Return [X, Y] of the center of cell containing provided text 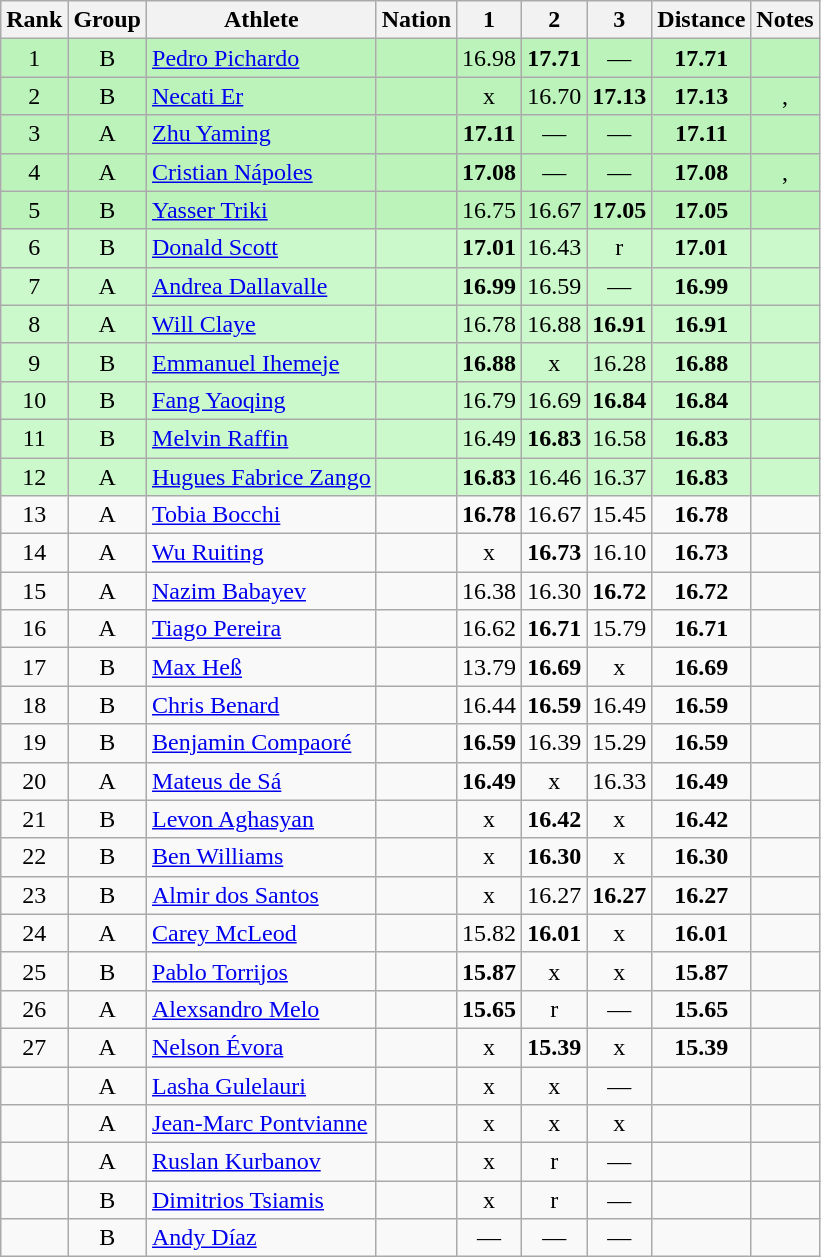
23 [34, 895]
15.79 [620, 629]
Group [108, 20]
15.29 [620, 743]
Almir dos Santos [262, 895]
Andy Díaz [262, 1238]
Athlete [262, 20]
17 [34, 667]
16.46 [554, 477]
Nazim Babayev [262, 591]
15.45 [620, 515]
Dimitrios Tsiamis [262, 1200]
22 [34, 857]
Mateus de Sá [262, 781]
13.79 [490, 667]
18 [34, 705]
25 [34, 971]
Yasser Triki [262, 210]
Max Heß [262, 667]
16.62 [490, 629]
Zhu Yaming [262, 134]
Tobia Bocchi [262, 515]
Nation [416, 20]
10 [34, 400]
6 [34, 248]
4 [34, 172]
14 [34, 553]
Pedro Pichardo [262, 58]
Hugues Fabrice Zango [262, 477]
Jean-Marc Pontvianne [262, 1124]
16.39 [554, 743]
16 [34, 629]
Notes [785, 20]
16.43 [554, 248]
Will Claye [262, 324]
Emmanuel Ihemeje [262, 362]
8 [34, 324]
16.98 [490, 58]
16.10 [620, 553]
27 [34, 1047]
Wu Ruiting [262, 553]
Alexsandro Melo [262, 1009]
26 [34, 1009]
7 [34, 286]
13 [34, 515]
16.38 [490, 591]
Nelson Évora [262, 1047]
Donald Scott [262, 248]
16.44 [490, 705]
Tiago Pereira [262, 629]
16.28 [620, 362]
16.70 [554, 96]
21 [34, 819]
16.33 [620, 781]
12 [34, 477]
Ruslan Kurbanov [262, 1162]
Ben Williams [262, 857]
9 [34, 362]
11 [34, 438]
Rank [34, 20]
19 [34, 743]
16.79 [490, 400]
16.37 [620, 477]
16.58 [620, 438]
Carey McLeod [262, 933]
Cristian Nápoles [262, 172]
16.75 [490, 210]
Lasha Gulelauri [262, 1085]
Fang Yaoqing [262, 400]
Pablo Torrijos [262, 971]
15 [34, 591]
Andrea Dallavalle [262, 286]
15.82 [490, 933]
Levon Aghasyan [262, 819]
Melvin Raffin [262, 438]
24 [34, 933]
Chris Benard [262, 705]
Benjamin Compaoré [262, 743]
Distance [702, 20]
5 [34, 210]
20 [34, 781]
Necati Er [262, 96]
